Output the (x, y) coordinate of the center of the cell containing the given text.  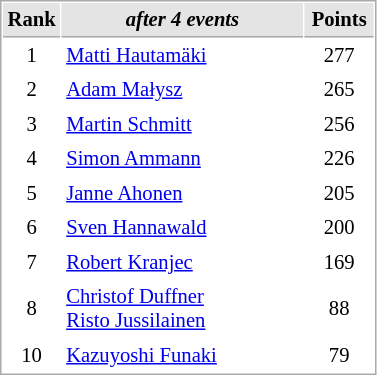
7 (32, 262)
10 (32, 356)
Adam Małysz (183, 90)
265 (340, 90)
277 (340, 56)
6 (32, 228)
205 (340, 194)
169 (340, 262)
after 4 events (183, 20)
79 (340, 356)
Robert Kranjec (183, 262)
Martin Schmitt (183, 124)
2 (32, 90)
Sven Hannawald (183, 228)
8 (32, 308)
88 (340, 308)
4 (32, 158)
1 (32, 56)
200 (340, 228)
3 (32, 124)
5 (32, 194)
Rank (32, 20)
Christof Duffner Risto Jussilainen (183, 308)
Points (340, 20)
Simon Ammann (183, 158)
256 (340, 124)
Kazuyoshi Funaki (183, 356)
Matti Hautamäki (183, 56)
Janne Ahonen (183, 194)
226 (340, 158)
